For the text-containing cell, return its midpoint in (X, Y) coordinate format. 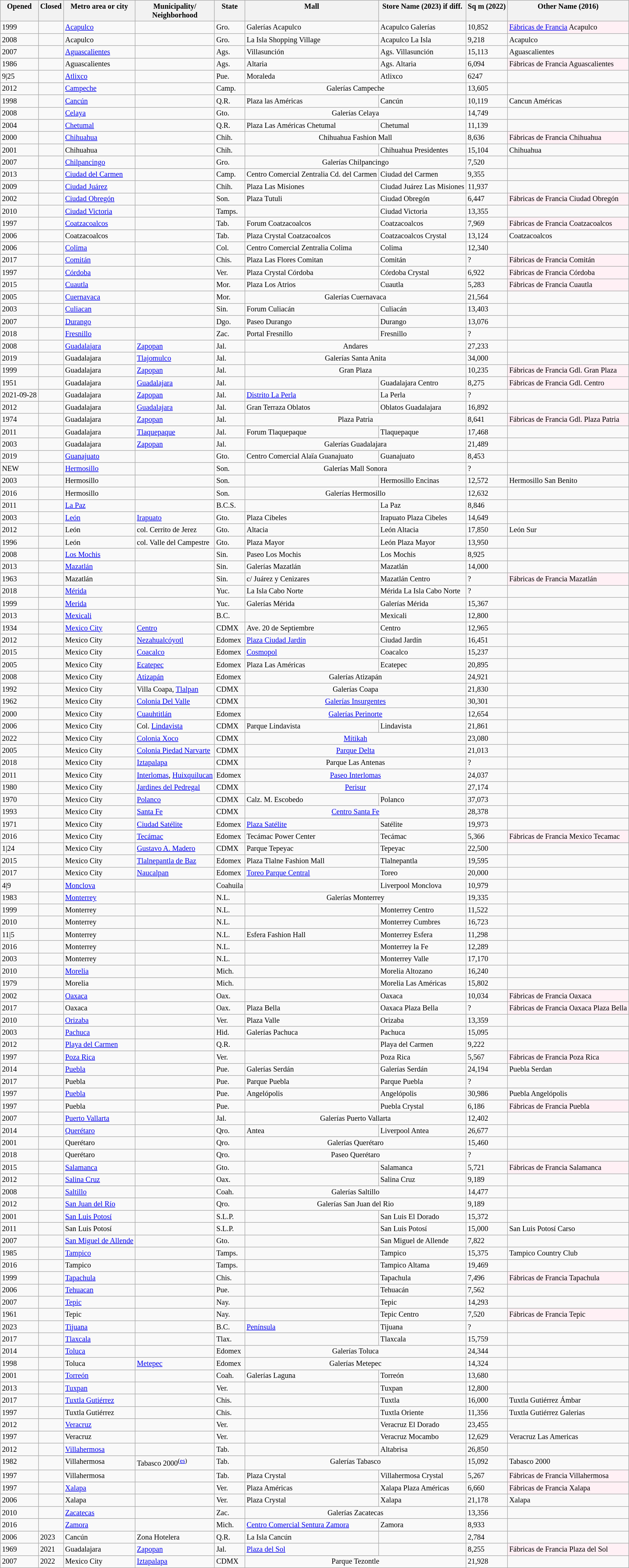
Store Name (2023) if diff. (422, 11)
8,925 (487, 555)
24,921 (487, 677)
Ciudad Juárez (99, 187)
Xalapa Plaza Américas (422, 1488)
Altaria (312, 64)
16,723 (487, 922)
17,468 (487, 432)
1996 (20, 542)
2021 (51, 1549)
Acapulco La Isla (422, 40)
Fábricas de Francia Aguascalientes (568, 64)
Saltillo (99, 1192)
Chihuahua Presidentes (422, 150)
Municipality/ Neighborhood (175, 11)
24,037 (487, 775)
Acapulco Galerías (422, 27)
Península (312, 1327)
Tabasco 2000(es) (175, 1463)
Altacia (312, 530)
23,455 (487, 1425)
Hermosillo Encinas (422, 481)
Hid. (229, 1033)
Paseo Durango (312, 322)
Dgo. (229, 322)
30,301 (487, 702)
Forum Coatzacoalcos (312, 224)
8,636 (487, 138)
Santa Fe (175, 812)
Galerías Atizapán (356, 677)
15,237 (487, 653)
Ags. Altaria (422, 64)
San Juan del Río (99, 1204)
Col. (229, 248)
Ciudad Satélite (175, 824)
Fábricas de Francia Poza Rica (568, 1057)
14,649 (487, 518)
1986 (20, 64)
9,218 (487, 40)
Plaza Crystal Coatzacoalcos (312, 236)
Plaza Patria (356, 420)
34,000 (487, 358)
Atizapán (175, 677)
2009 (20, 187)
La Isla Shopping Village (312, 40)
Mérida La Isla Cabo Norte (422, 592)
11,522 (487, 910)
15,092 (487, 1463)
15,460 (487, 1143)
Portal Fresnillo (312, 334)
Fábricas de Francia Ciudad Obregón (568, 199)
Moraleda (312, 76)
1980 (20, 787)
2021-09-28 (20, 395)
Mazatlán Centro (422, 579)
11,298 (487, 935)
Monterrey Centro (422, 910)
Galerías Cuernavaca (356, 297)
Mall (312, 11)
Galerías Celaya (356, 113)
Galerías Saltillo (356, 1192)
Centro Comercial Alaïa Guanajuato (312, 456)
14,324 (487, 1364)
Metro area or city (99, 11)
Parque Tezontle (356, 1562)
8,641 (487, 420)
8,255 (487, 1549)
5,283 (487, 285)
Fábricas de Francia Oaxaca Plaza Bella (568, 1008)
17,850 (487, 530)
21,178 (487, 1500)
Tabasco 2000 (568, 1463)
Fábricas de Francia Gdl. Centro (568, 383)
Monterrey Cumbres (422, 922)
13,359 (487, 1021)
20,000 (487, 873)
Tehuacán (422, 1290)
Gustavo A. Madero (175, 849)
17,170 (487, 959)
Tuxtla Oriente (422, 1413)
Opened (20, 11)
1979 (20, 984)
14,477 (487, 1192)
Colonia Xoco (175, 738)
1983 (20, 898)
Fábricas de Francia Comitán (568, 260)
15,104 (487, 150)
15,095 (487, 1033)
10,979 (487, 885)
1|24 (20, 849)
Morelia Las Américas (422, 984)
Antea (312, 1131)
1985 (20, 1253)
Plaza Valle (312, 1021)
Monterrey Esfera (422, 935)
9,355 (487, 174)
13,076 (487, 322)
Galerías Querétaro (356, 1143)
Galerías Insurgentes (356, 702)
Sq m (2022) (487, 11)
23,080 (487, 738)
Monclova (99, 885)
Fábricas de Francia Córdoba (568, 273)
Plaza Los Atrios (312, 285)
15,367 (487, 604)
Galerías Tabasco (356, 1463)
Tlajomulco (175, 358)
Liverpool Monclova (422, 885)
8,453 (487, 456)
12,965 (487, 628)
10,235 (487, 371)
col. Valle del Campestre (175, 542)
Veracruz Mocambo (422, 1437)
Tuxtla Gutiérrez Ámbar (568, 1400)
Galerías Acapulco (312, 27)
Galerías Santa Anita (356, 358)
Tepic Centro (422, 1314)
6,447 (487, 199)
Centro Comercial Zentralia Colima (312, 248)
Puebla Serdan (568, 1069)
San Luis Potosí Carso (568, 1229)
Galerías Hermosillo (356, 493)
Paseo Los Mochis (312, 555)
9|25 (20, 76)
Distrito La Perla (312, 395)
Tampico Country Club (568, 1253)
León Altacia (422, 530)
Esfera Fashion Hall (312, 935)
Galerías Monterrey (356, 898)
Villa Coapa, Tlalpan (175, 689)
Plaza las Américas (312, 101)
Oblatos Guadalajara (422, 408)
26,677 (487, 1131)
Coatzacoalcos Crystal (422, 236)
Fábricas de Francia Puebla (568, 1106)
Plaza Tlalne Fashion Mall (312, 861)
5,567 (487, 1057)
Irapuato Plaza Cibeles (422, 518)
13,124 (487, 236)
Fábricas de Francia Gdl. Plaza Patria (568, 420)
Culiacan (99, 309)
1961 (20, 1314)
6,922 (487, 273)
12,402 (487, 1119)
15,372 (487, 1217)
7,496 (487, 1278)
12,629 (487, 1437)
Córdoba (99, 273)
Other Name (2016) (568, 11)
Cuernavaca (99, 297)
5,721 (487, 1167)
6,094 (487, 64)
27,233 (487, 346)
24,194 (487, 1069)
Plaza Bella (312, 1008)
Plaza Las Américas (312, 665)
Plaza Mayor (312, 542)
21,013 (487, 751)
1970 (20, 800)
Toreo (422, 873)
Monterrey Valle (422, 959)
6247 (487, 76)
1962 (20, 702)
Galerías Puerto Vallarta (356, 1119)
Galerías Chilpancingo (356, 162)
21,830 (487, 689)
16,451 (487, 640)
Morelia Altozano (422, 971)
13,680 (487, 1376)
Puebla Angelópolis (568, 1094)
6,660 (487, 1488)
Ave. 20 de Septiembre (312, 628)
Nezahualcóyotl (175, 640)
Galerías Metepec (356, 1364)
Toreo Parque Central (312, 873)
16,240 (487, 971)
Zacatecas (99, 1513)
Fábricas de Francia Tepic (568, 1314)
Mérida (99, 592)
Satélite (422, 824)
19,469 (487, 1266)
Tlalnepantla de Baz (175, 861)
15,113 (487, 52)
16,892 (487, 408)
Galerías Guadalajara (356, 444)
Plaza del Sol (312, 1549)
La Isla Cabo Norte (312, 592)
Plaza Las Américas Chetumal (312, 126)
11,139 (487, 126)
Col. Lindavista (175, 726)
Naucalpan (175, 873)
Villasunción (312, 52)
Fábricas de Francia Oaxaca (568, 996)
15,000 (487, 1229)
Plaza Tutuli (312, 199)
22,500 (487, 849)
19,595 (487, 861)
12,654 (487, 714)
Plaza Crystal Córdoba (312, 273)
7,562 (487, 1290)
Tepeyac (422, 849)
Paseo Querétaro (356, 1155)
Galerías Laguna (312, 1376)
Fábricas de Francia Villahermosa (568, 1476)
Closed (51, 11)
Fábricas de Francia Salamanca (568, 1167)
B.C.S. (229, 506)
Tecámac Power Center (312, 837)
Veracruz Las Americas (568, 1437)
Galerías Pachuca (312, 1033)
Calz. M. Escobedo (312, 800)
Fábricas de Francia Chihuahua (568, 138)
4|9 (20, 885)
Campeche (99, 89)
27,174 (487, 787)
Córdoba Crystal (422, 273)
Fábricas de Francia Acapulco (568, 27)
c/ Juárez y Cenizares (312, 579)
Plaza Ciudad Jardín (312, 640)
Plaza Las Misiones (312, 187)
Galerías Toluca (356, 1351)
13,950 (487, 542)
Gran Plaza (356, 371)
1971 (20, 824)
Ciudad Jardín (422, 640)
Irapuato (175, 518)
7,969 (487, 224)
Merida (99, 604)
12,632 (487, 493)
Altabrisa (422, 1450)
Galerías Campeche (356, 89)
Veracruz El Dorado (422, 1425)
Fábricas de Francia Tapachula (568, 1278)
2,784 (487, 1537)
1934 (20, 628)
Tuxtla (422, 1400)
5,366 (487, 837)
La Isla Cancún (312, 1537)
13,355 (487, 211)
State (229, 11)
Fábricas de Francia Xalapa (568, 1488)
Plaza Satélite (312, 824)
Hermosillo San Benito (568, 481)
Tlalnepantla (422, 861)
1963 (20, 579)
Jardines del Pedregal (175, 787)
1969 (20, 1549)
Plaza Cibeles (312, 518)
13,605 (487, 89)
1993 (20, 812)
Ciudad Juárez Las Misiones (422, 187)
Fábricas de Francia Coatzacoalcos (568, 224)
8,933 (487, 1525)
Cancun Américas (568, 101)
Oaxaca Plaza Bella (422, 1008)
Galerías Coapa (356, 689)
20,895 (487, 665)
Culiacán (422, 309)
Fábricas de Francia Mexico Tecamac (568, 837)
Cuauhtitlán (175, 714)
21,861 (487, 726)
Galerías San Juan del Rio (356, 1204)
Forum Culiacán (312, 309)
León Plaza Mayor (422, 542)
León Sur (568, 530)
13,356 (487, 1513)
16,000 (487, 1400)
Fábricas de Francia Plaza del Sol (568, 1549)
Monterrey la Fe (422, 947)
Galerías Mall Sonora (356, 469)
La Perla (422, 395)
Galerías Perinorte (356, 714)
Centro Comercial Sentura Zamora (312, 1525)
Fábricas de Francia Mazatlán (568, 579)
Metepec (175, 1364)
15,802 (487, 984)
10,034 (487, 996)
NEW (20, 469)
14,293 (487, 1302)
Parque Delta (356, 751)
2004 (20, 126)
14,749 (487, 113)
Parque Lindavista (312, 726)
col. Cerrito de Jerez (175, 530)
12,340 (487, 248)
Fábricas de Francia Cuautla (568, 285)
Guadalajara Centro (422, 383)
Parque Tepeyac (312, 849)
Mítikah (356, 738)
8,846 (487, 506)
21,928 (487, 1562)
Centro Santa Fe (356, 812)
Tehuacan (99, 1290)
Ags. Villasunción (422, 52)
13,403 (487, 309)
Plaza Américas (312, 1488)
Coahuila (229, 885)
Tuxtla Gutiérrez Galerias (568, 1413)
Tampico Altama (422, 1266)
Forum Tlaquepaque (312, 432)
37,073 (487, 800)
14,000 (487, 567)
Colonia Piedad Narvarte (175, 751)
Centro Comercial Zentralia Cd. del Carmen (312, 174)
1992 (20, 689)
7,822 (487, 1241)
12,572 (487, 481)
Perisur (356, 787)
11,356 (487, 1413)
Puerto Vallarta (99, 1119)
Galerías Mazatlán (312, 567)
28,378 (487, 812)
Parque Las Antenas (356, 763)
Tlax. (229, 1339)
21,489 (487, 444)
Fábricas de Francia Gdl. Gran Plaza (568, 371)
1974 (20, 420)
30,986 (487, 1094)
5,267 (487, 1476)
Zona Hotelera (175, 1537)
1951 (20, 383)
11,937 (487, 187)
Villahermosa Crystal (422, 1476)
12,289 (487, 947)
19,973 (487, 824)
15,759 (487, 1339)
26,850 (487, 1450)
Galerías Zacatecas (356, 1513)
10,852 (487, 27)
Lindavista (422, 726)
Gran Terraza Oblatos (312, 408)
9,222 (487, 1045)
Liverpool Antea (422, 1131)
San Luis El Dorado (422, 1217)
24,344 (487, 1351)
Plaza Las Flores Comitan (312, 260)
Colonia Del Valle (175, 702)
11|5 (20, 935)
6,186 (487, 1106)
Andares (356, 346)
Paseo Interlomas (356, 775)
Chihuahua Fashion Mall (356, 138)
10,119 (487, 101)
Celaya (99, 113)
Cosmopol (312, 653)
Puebla Crystal (422, 1106)
15,375 (487, 1253)
8,275 (487, 383)
21,564 (487, 297)
19,335 (487, 898)
Interlomas, Huixquilucan (175, 775)
1982 (20, 1463)
Chilpancingo (99, 162)
